Output the (X, Y) coordinate of the center of the cell containing the given text.  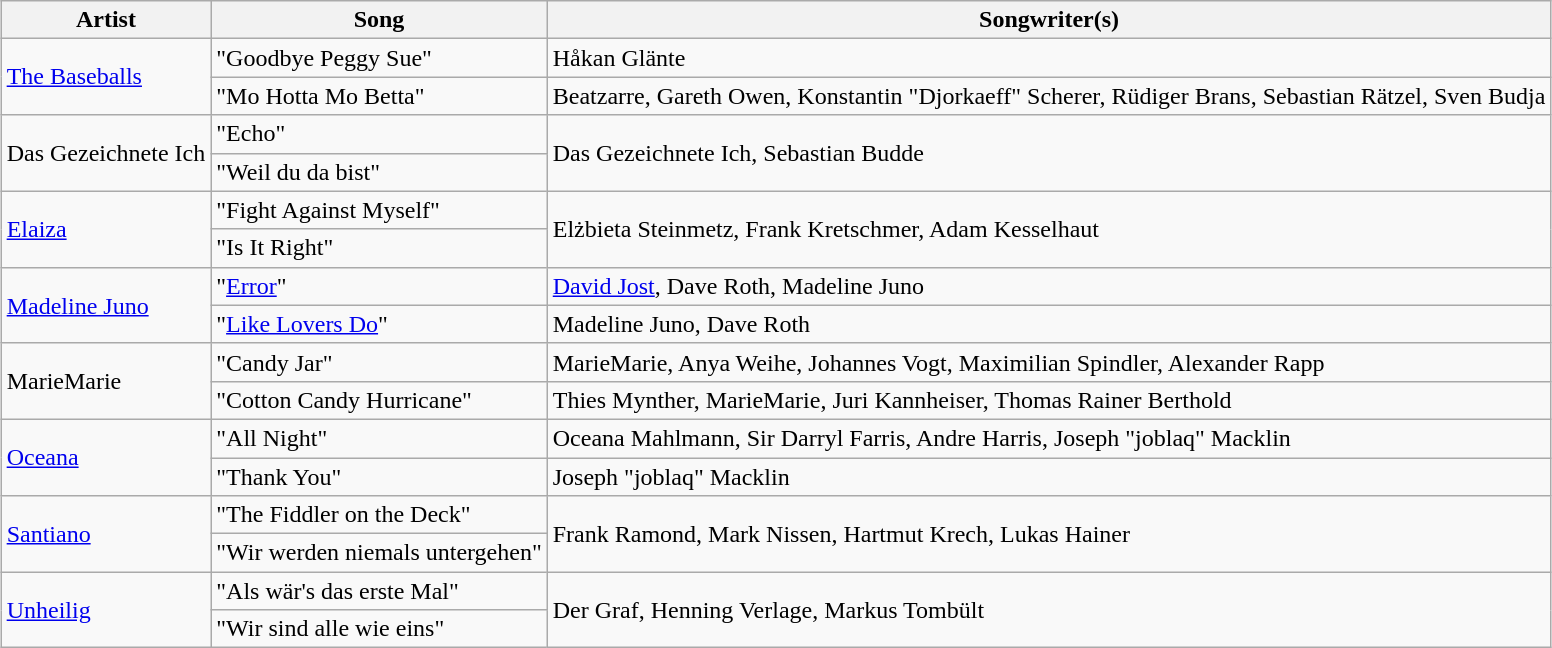
Joseph "joblaq" Macklin (1049, 477)
"Is It Right" (379, 248)
Unheilig (106, 610)
Madeline Juno (106, 305)
"Echo" (379, 134)
"All Night" (379, 438)
"The Fiddler on the Deck" (379, 515)
"Fight Against Myself" (379, 210)
Elaiza (106, 229)
"Wir sind alle wie eins" (379, 629)
Beatzarre, Gareth Owen, Konstantin "Djorkaeff" Scherer, Rüdiger Brans, Sebastian Rätzel, Sven Budja (1049, 96)
MarieMarie, Anya Weihe, Johannes Vogt, Maximilian Spindler, Alexander Rapp (1049, 362)
"Error" (379, 286)
Das Gezeichnete Ich, Sebastian Budde (1049, 153)
Oceana Mahlmann, Sir Darryl Farris, Andre Harris, Joseph "joblaq" Macklin (1049, 438)
"Like Lovers Do" (379, 324)
"Wir werden niemals untergehen" (379, 553)
"Thank You" (379, 477)
Songwriter(s) (1049, 20)
"Als wär's das erste Mal" (379, 591)
Das Gezeichnete Ich (106, 153)
Elżbieta Steinmetz, Frank Kretschmer, Adam Kesselhaut (1049, 229)
Madeline Juno, Dave Roth (1049, 324)
"Weil du da bist" (379, 172)
Frank Ramond, Mark Nissen, Hartmut Krech, Lukas Hainer (1049, 534)
Santiano (106, 534)
Thies Mynther, MarieMarie, Juri Kannheiser, Thomas Rainer Berthold (1049, 400)
"Goodbye Peggy Sue" (379, 58)
Håkan Glänte (1049, 58)
"Candy Jar" (379, 362)
Song (379, 20)
Artist (106, 20)
David Jost, Dave Roth, Madeline Juno (1049, 286)
"Mo Hotta Mo Betta" (379, 96)
MarieMarie (106, 381)
Oceana (106, 457)
Der Graf, Henning Verlage, Markus Tombült (1049, 610)
The Baseballs (106, 77)
"Cotton Candy Hurricane" (379, 400)
